Scan for the cell matching the given text and deliver its (X, Y) coordinate at center. 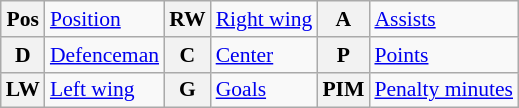
LW (23, 90)
Right wing (264, 19)
Position (104, 19)
PIM (343, 90)
G (188, 90)
Assists (444, 19)
Pos (23, 19)
P (343, 55)
C (188, 55)
Left wing (104, 90)
Defenceman (104, 55)
Penalty minutes (444, 90)
RW (188, 19)
Points (444, 55)
Center (264, 55)
Goals (264, 90)
A (343, 19)
D (23, 55)
